For the text-containing cell, return its midpoint in (x, y) coordinate format. 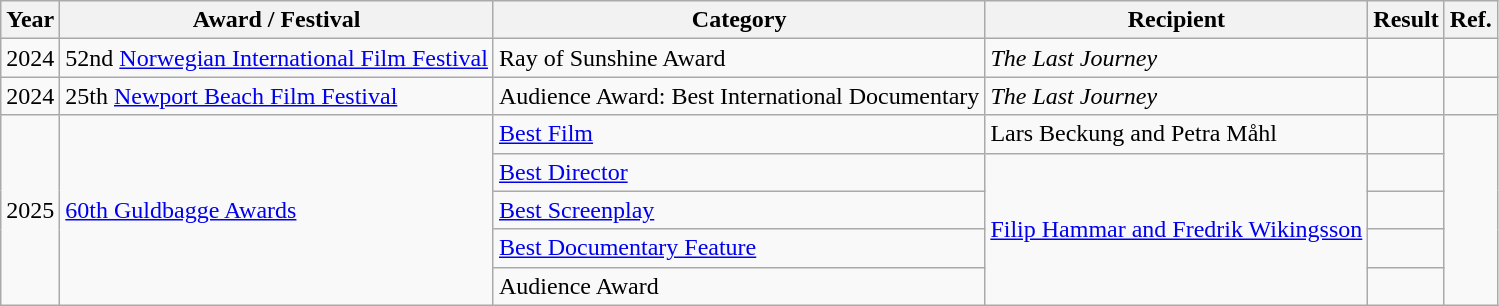
Best Film (738, 134)
Best Screenplay (738, 210)
Best Director (738, 172)
Ref. (1470, 20)
52nd Norwegian International Film Festival (277, 58)
2025 (30, 210)
Category (738, 20)
Filip Hammar and Fredrik Wikingsson (1176, 229)
Recipient (1176, 20)
60th Guldbagge Awards (277, 210)
25th Newport Beach Film Festival (277, 96)
Year (30, 20)
Audience Award: Best International Documentary (738, 96)
Audience Award (738, 286)
Best Documentary Feature (738, 248)
Ray of Sunshine Award (738, 58)
Award / Festival (277, 20)
Lars Beckung and Petra Måhl (1176, 134)
Result (1406, 20)
